Extract the [X, Y] coordinate from the center of the cell holding the provided text.  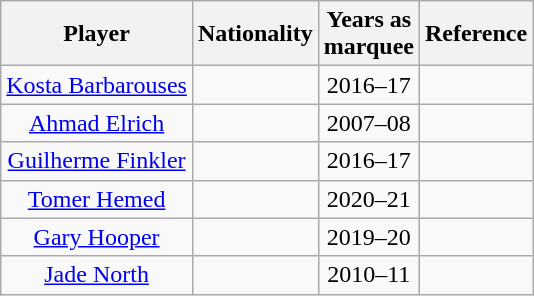
2010–11 [368, 275]
2020–21 [368, 199]
Years as marquee [368, 34]
Player [97, 34]
2019–20 [368, 237]
Nationality [255, 34]
Jade North [97, 275]
Guilherme Finkler [97, 161]
Ahmad Elrich [97, 123]
Reference [476, 34]
Tomer Hemed [97, 199]
Kosta Barbarouses [97, 85]
Gary Hooper [97, 237]
2007–08 [368, 123]
